Scan for the cell matching the given text and deliver its [X, Y] coordinate at center. 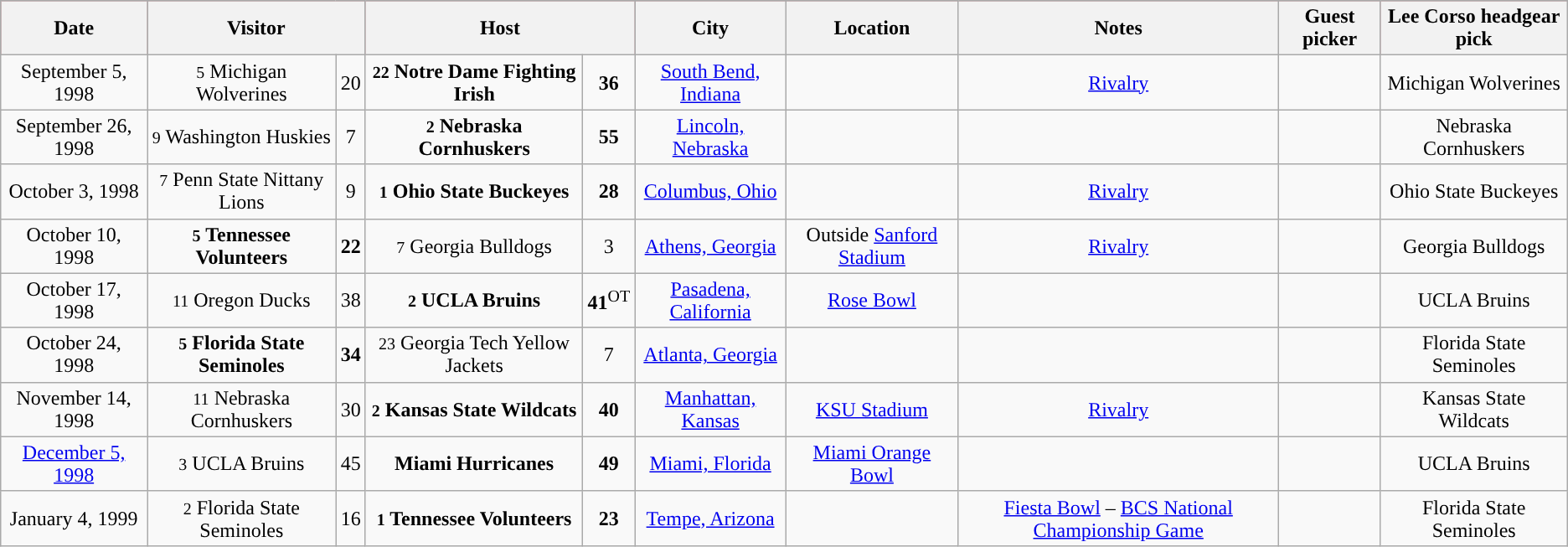
23 Georgia Tech Yellow Jackets [474, 355]
1 Tennessee Volunteers [474, 518]
23 [609, 518]
45 [350, 464]
Atlanta, Georgia [710, 355]
Lee Corso headgear pick [1474, 28]
Kansas State Wildcats [1474, 409]
38 [350, 300]
9 [350, 191]
October 24, 1998 [74, 355]
Miami, Florida [710, 464]
KSU Stadium [871, 409]
22 Notre Dame Fighting Irish [474, 82]
City [710, 28]
2 UCLA Bruins [474, 300]
11 Oregon Ducks [242, 300]
Miami Hurricanes [474, 464]
16 [350, 518]
October 17, 1998 [74, 300]
Georgia Bulldogs [1474, 246]
September 5, 1998 [74, 82]
October 3, 1998 [74, 191]
Date [74, 28]
November 14, 1998 [74, 409]
Manhattan, Kansas [710, 409]
34 [350, 355]
South Bend, Indiana [710, 82]
Ohio State Buckeyes [1474, 191]
5 Michigan Wolverines [242, 82]
11 Nebraska Cornhuskers [242, 409]
2 Florida State Seminoles [242, 518]
7 Georgia Bulldogs [474, 246]
1 Ohio State Buckeyes [474, 191]
Pasadena, California [710, 300]
7 Penn State Nittany Lions [242, 191]
Fiesta Bowl – BCS National Championship Game [1118, 518]
5 Tennessee Volunteers [242, 246]
9 Washington Huskies [242, 137]
41OT [609, 300]
Michigan Wolverines [1474, 82]
40 [609, 409]
2 Nebraska Cornhuskers [474, 137]
Lincoln, Nebraska [710, 137]
Visitor [256, 28]
Rose Bowl [871, 300]
September 26, 1998 [74, 137]
30 [350, 409]
Location [871, 28]
Miami Orange Bowl [871, 464]
28 [609, 191]
5 Florida State Seminoles [242, 355]
Notes [1118, 28]
3 [609, 246]
49 [609, 464]
October 10, 1998 [74, 246]
Columbus, Ohio [710, 191]
55 [609, 137]
3 UCLA Bruins [242, 464]
36 [609, 82]
December 5, 1998 [74, 464]
Host [500, 28]
January 4, 1999 [74, 518]
20 [350, 82]
Nebraska Cornhuskers [1474, 137]
22 [350, 246]
Guest picker [1330, 28]
Athens, Georgia [710, 246]
Tempe, Arizona [710, 518]
Outside Sanford Stadium [871, 246]
2 Kansas State Wildcats [474, 409]
